Capture the cell that displays the provided text and extract its (X, Y) central coordinate. 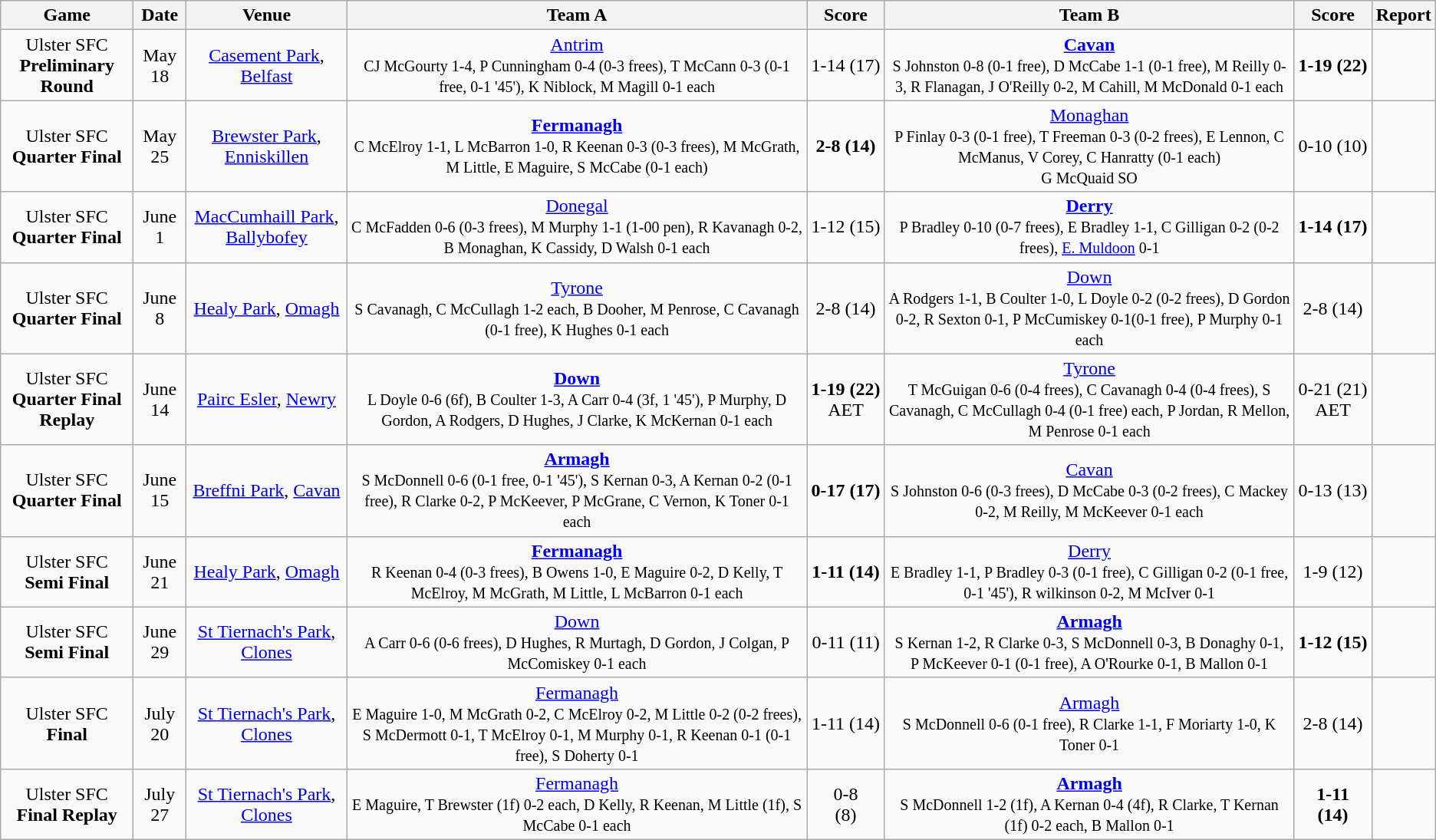
Team A (577, 15)
0-10 (10) (1333, 146)
0-17 (17) (845, 491)
Brewster Park, Enniskillen (267, 146)
DerryE Bradley 1-1, P Bradley 0-3 (0-1 free), C Gilligan 0-2 (0-1 free, 0-1 '45'), R wilkinson 0-2, M McIver 0-1 (1089, 572)
DownA Carr 0-6 (0-6 frees), D Hughes, R Murtagh, D Gordon, J Colgan, P McComiskey 0-1 each (577, 642)
June 8 (160, 308)
June 14 (160, 399)
June 1 (160, 227)
Derry P Bradley 0-10 (0-7 frees), E Bradley 1-1, C Gilligan 0-2 (0-2 frees), E. Muldoon 0-1 (1089, 227)
Team B (1089, 15)
0-8(8) (845, 804)
ArmaghS McDonnell 1-2 (1f), A Kernan 0-4 (4f), R Clarke, T Kernan (1f) 0-2 each, B Mallon 0-1 (1089, 804)
0-21 (21) AET (1333, 399)
CavanS Johnston 0-6 (0-3 frees), D McCabe 0-3 (0-2 frees), C Mackey 0-2, M Reilly, M McKeever 0-1 each (1089, 491)
Casement Park, Belfast (267, 65)
DownA Rodgers 1-1, B Coulter 1-0, L Doyle 0-2 (0-2 frees), D Gordon 0-2, R Sexton 0-1, P McCumiskey 0-1(0-1 free), P Murphy 0-1 each (1089, 308)
Monaghan P Finlay 0-3 (0-1 free), T Freeman 0-3 (0-2 frees), E Lennon, C McManus, V Corey, C Hanratty (0-1 each)G McQuaid SO (1089, 146)
Report (1404, 15)
ArmaghS Kernan 1-2, R Clarke 0-3, S McDonnell 0-3, B Donaghy 0-1, P McKeever 0-1 (0-1 free), A O'Rourke 0-1, B Mallon 0-1 (1089, 642)
1-11(14) (1333, 804)
TyroneT McGuigan 0-6 (0-4 frees), C Cavanagh 0-4 (0-4 frees), S Cavanagh, C McCullagh 0-4 (0-1 free) each, P Jordan, R Mellon, M Penrose 0-1 each (1089, 399)
Pairc Esler, Newry (267, 399)
Ulster SFCQuarter Final Replay (68, 399)
Ulster SFCFinal (68, 723)
0-11 (11) (845, 642)
1-19 (22) AET (845, 399)
Ulster SFCFinal Replay (68, 804)
Breffni Park, Cavan (267, 491)
Cavan S Johnston 0-8 (0-1 free), D McCabe 1-1 (0-1 free), M Reilly 0-3, R Flanagan, J O'Reilly 0-2, M Cahill, M McDonald 0-1 each (1089, 65)
0-13 (13) (1333, 491)
ArmaghS McDonnell 0-6 (0-1 free, 0-1 '45'), S Kernan 0-3, A Kernan 0-2 (0-1 free), R Clarke 0-2, P McKeever, P McGrane, C Vernon, K Toner 0-1 each (577, 491)
May 25 (160, 146)
June 29 (160, 642)
Donegal C McFadden 0-6 (0-3 frees), M Murphy 1-1 (1-00 pen), R Kavanagh 0-2, B Monaghan, K Cassidy, D Walsh 0-1 each (577, 227)
Ulster SFC Preliminary Round (68, 65)
FermanaghE Maguire, T Brewster (1f) 0-2 each, D Kelly, R Keenan, M Little (1f), S McCabe 0-1 each (577, 804)
MacCumhaill Park, Ballybofey (267, 227)
May 18 (160, 65)
Tyrone S Cavanagh, C McCullagh 1-2 each, B Dooher, M Penrose, C Cavanagh (0-1 free), K Hughes 0-1 each (577, 308)
June 15 (160, 491)
1-9 (12) (1333, 572)
Antrim CJ McGourty 1-4, P Cunningham 0-4 (0-3 frees), T McCann 0-3 (0-1 free, 0-1 '45'), K Niblock, M Magill 0-1 each (577, 65)
DownL Doyle 0-6 (6f), B Coulter 1-3, A Carr 0-4 (3f, 1 '45'), P Murphy, D Gordon, A Rodgers, D Hughes, J Clarke, K McKernan 0-1 each (577, 399)
Game (68, 15)
Fermanagh C McElroy 1-1, L McBarron 1-0, R Keenan 0-3 (0-3 frees), M McGrath, M Little, E Maguire, S McCabe (0-1 each) (577, 146)
Date (160, 15)
June 21 (160, 572)
July 27 (160, 804)
Venue (267, 15)
July 20 (160, 723)
ArmaghS McDonnell 0-6 (0-1 free), R Clarke 1-1, F Moriarty 1-0, K Toner 0-1 (1089, 723)
1-19 (22) (1333, 65)
FermanaghR Keenan 0-4 (0-3 frees), B Owens 1-0, E Maguire 0-2, D Kelly, T McElroy, M McGrath, M Little, L McBarron 0-1 each (577, 572)
